Extract the (x, y) coordinate from the center of the cell holding the provided text.  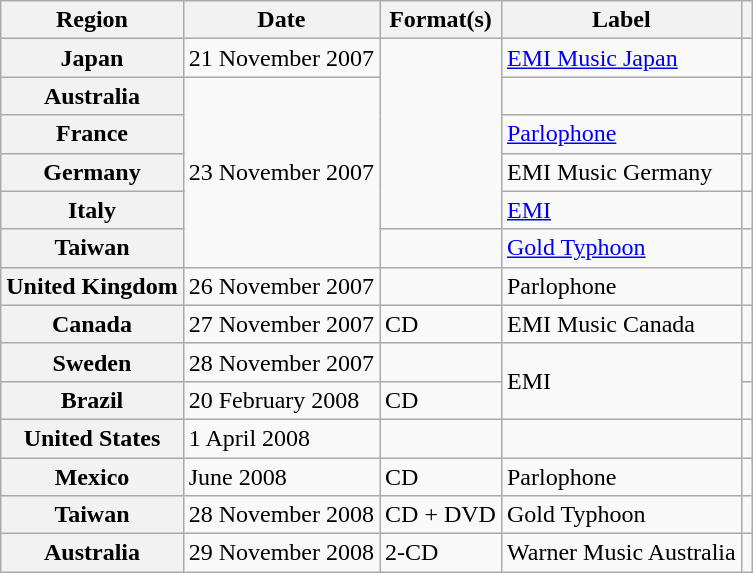
United Kingdom (92, 286)
France (92, 134)
20 February 2008 (281, 400)
Brazil (92, 400)
Region (92, 20)
23 November 2007 (281, 172)
1 April 2008 (281, 438)
Format(s) (441, 20)
2-CD (441, 553)
Date (281, 20)
Warner Music Australia (621, 553)
Germany (92, 172)
28 November 2008 (281, 515)
Mexico (92, 477)
Canada (92, 324)
June 2008 (281, 477)
21 November 2007 (281, 58)
EMI Music Japan (621, 58)
27 November 2007 (281, 324)
29 November 2008 (281, 553)
Japan (92, 58)
Italy (92, 210)
Label (621, 20)
EMI Music Germany (621, 172)
EMI Music Canada (621, 324)
26 November 2007 (281, 286)
CD + DVD (441, 515)
Sweden (92, 362)
United States (92, 438)
28 November 2007 (281, 362)
